Provide the [X, Y] coordinate of the cell's center where the given text is located.  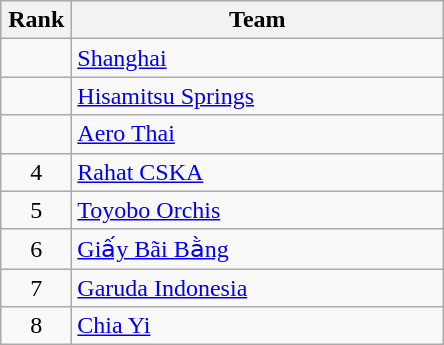
Toyobo Orchis [258, 210]
Shanghai [258, 58]
Giấy Bãi Bằng [258, 249]
Hisamitsu Springs [258, 96]
Garuda Indonesia [258, 288]
7 [36, 288]
4 [36, 172]
5 [36, 210]
6 [36, 249]
Team [258, 20]
Chia Yi [258, 326]
Rahat CSKA [258, 172]
Rank [36, 20]
Aero Thai [258, 134]
8 [36, 326]
